Extract the [x, y] coordinate from the center of the cell holding the provided text.  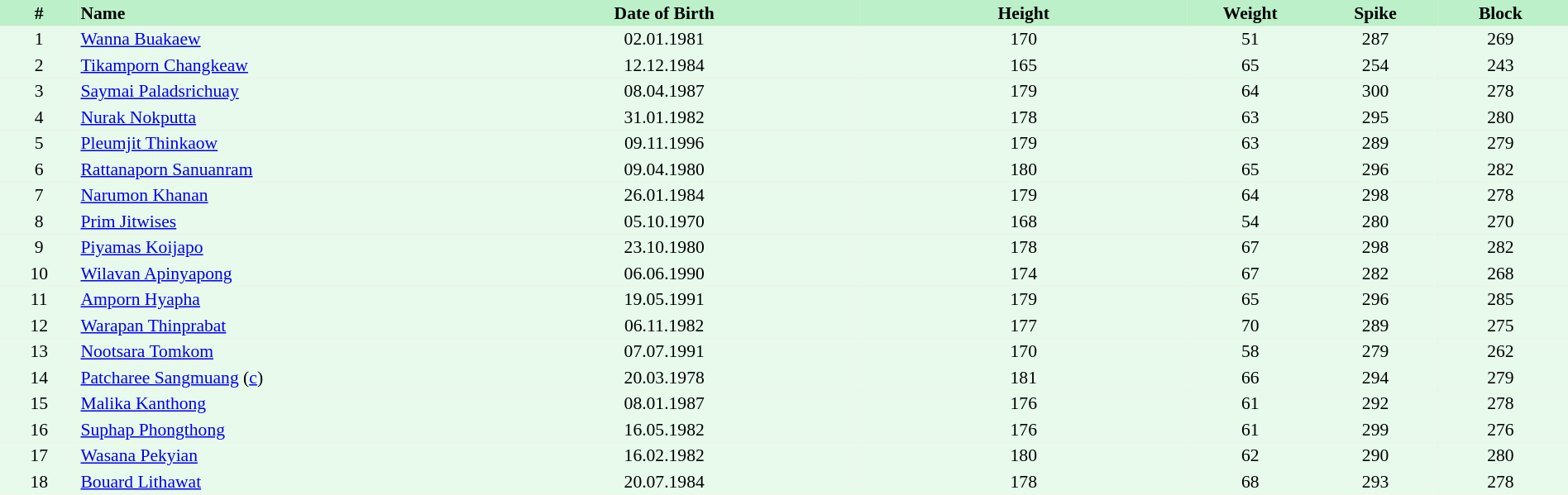
268 [1500, 274]
3 [39, 91]
62 [1250, 456]
174 [1024, 274]
Rattanaporn Sanuanram [273, 169]
Narumon Khanan [273, 195]
16 [39, 430]
Bouard Lithawat [273, 482]
26.01.1984 [664, 195]
300 [1374, 91]
6 [39, 169]
165 [1024, 65]
51 [1250, 40]
292 [1374, 403]
8 [39, 221]
10 [39, 274]
254 [1374, 65]
243 [1500, 65]
16.05.1982 [664, 430]
293 [1374, 482]
181 [1024, 378]
54 [1250, 221]
1 [39, 40]
# [39, 13]
Name [273, 13]
68 [1250, 482]
02.01.1981 [664, 40]
08.04.1987 [664, 91]
4 [39, 117]
285 [1500, 299]
9 [39, 248]
09.04.1980 [664, 169]
7 [39, 195]
Wanna Buakaew [273, 40]
Patcharee Sangmuang (c) [273, 378]
13 [39, 352]
19.05.1991 [664, 299]
287 [1374, 40]
168 [1024, 221]
Height [1024, 13]
05.10.1970 [664, 221]
Malika Kanthong [273, 403]
58 [1250, 352]
290 [1374, 456]
2 [39, 65]
12 [39, 326]
31.01.1982 [664, 117]
299 [1374, 430]
270 [1500, 221]
17 [39, 456]
14 [39, 378]
Date of Birth [664, 13]
Piyamas Koijapo [273, 248]
20.03.1978 [664, 378]
262 [1500, 352]
294 [1374, 378]
11 [39, 299]
12.12.1984 [664, 65]
269 [1500, 40]
Amporn Hyapha [273, 299]
15 [39, 403]
295 [1374, 117]
06.06.1990 [664, 274]
70 [1250, 326]
Warapan Thinprabat [273, 326]
Wasana Pekyian [273, 456]
18 [39, 482]
Suphap Phongthong [273, 430]
07.07.1991 [664, 352]
23.10.1980 [664, 248]
Wilavan Apinyapong [273, 274]
177 [1024, 326]
09.11.1996 [664, 144]
276 [1500, 430]
Prim Jitwises [273, 221]
275 [1500, 326]
Nurak Nokputta [273, 117]
Tikamporn Changkeaw [273, 65]
Weight [1250, 13]
5 [39, 144]
Nootsara Tomkom [273, 352]
Block [1500, 13]
Pleumjit Thinkaow [273, 144]
Spike [1374, 13]
06.11.1982 [664, 326]
16.02.1982 [664, 456]
Saymai Paladsrichuay [273, 91]
66 [1250, 378]
20.07.1984 [664, 482]
08.01.1987 [664, 403]
